Return [X, Y] of the center of cell containing provided text 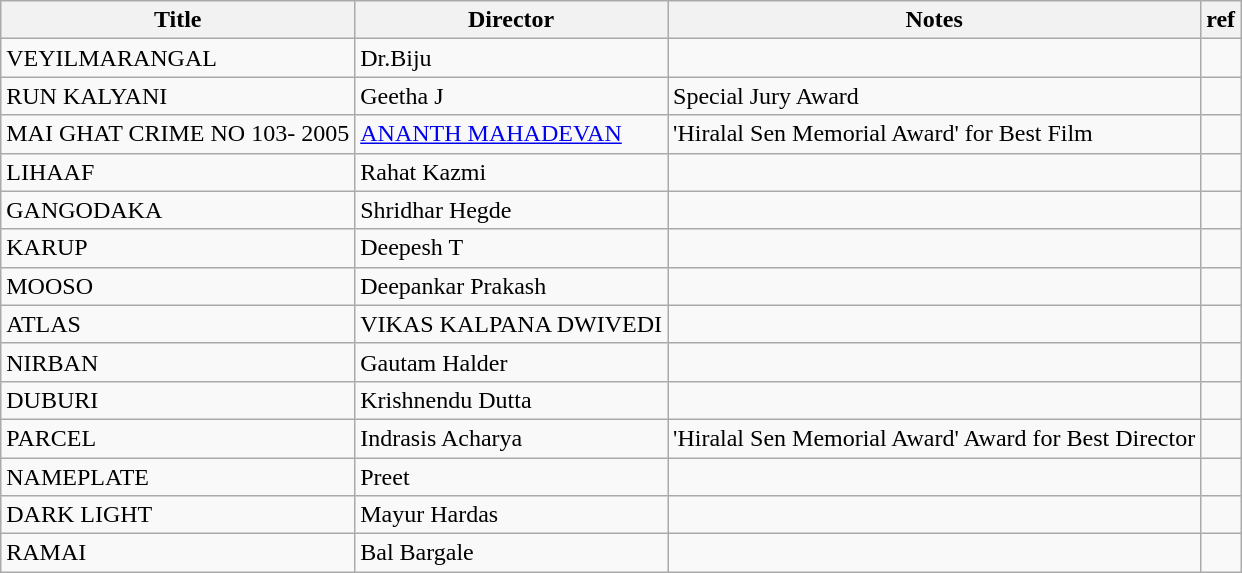
Special Jury Award [934, 96]
RAMAI [178, 553]
VIKAS KALPANA DWIVEDI [512, 324]
Director [512, 20]
KARUP [178, 248]
RUN KALYANI [178, 96]
Krishnendu Dutta [512, 400]
PARCEL [178, 438]
Notes [934, 20]
NIRBAN [178, 362]
NAMEPLATE [178, 477]
Dr.Biju [512, 58]
'Hiralal Sen Memorial Award' for Best Film [934, 134]
ATLAS [178, 324]
ref [1221, 20]
Indrasis Acharya [512, 438]
VEYILMARANGAL [178, 58]
DUBURI [178, 400]
DARK LIGHT [178, 515]
ANANTH MAHADEVAN [512, 134]
MAI GHAT CRIME NO 103- 2005 [178, 134]
Deepesh T [512, 248]
Bal Bargale [512, 553]
MOOSO [178, 286]
Gautam Halder [512, 362]
Deepankar Prakash [512, 286]
Geetha J [512, 96]
'Hiralal Sen Memorial Award' Award for Best Director [934, 438]
GANGODAKA [178, 210]
Title [178, 20]
LIHAAF [178, 172]
Rahat Kazmi [512, 172]
Mayur Hardas [512, 515]
Preet [512, 477]
Shridhar Hegde [512, 210]
